Scan for the cell matching the given text and deliver its [x, y] coordinate at center. 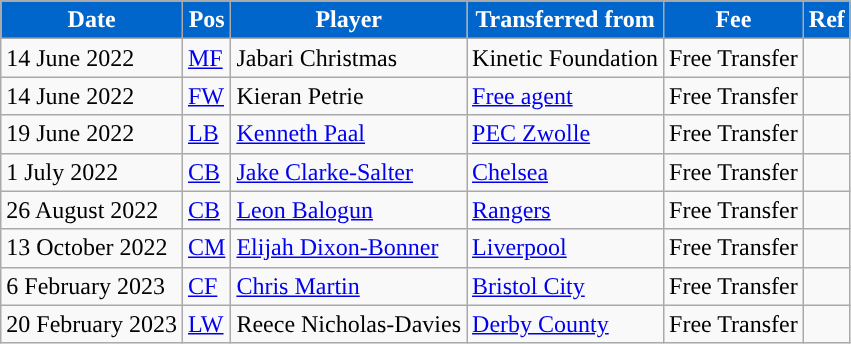
Jabari Christmas [349, 58]
Reece Nicholas-Davies [349, 324]
Transferred from [566, 20]
Jake Clarke-Salter [349, 172]
FW [206, 96]
Leon Balogun [349, 210]
Free agent [566, 96]
Player [349, 20]
Elijah Dixon-Bonner [349, 248]
MF [206, 58]
CM [206, 248]
Ref [826, 20]
Pos [206, 20]
LB [206, 134]
Liverpool [566, 248]
Kieran Petrie [349, 96]
Chelsea [566, 172]
LW [206, 324]
20 February 2023 [92, 324]
Chris Martin [349, 286]
Fee [734, 20]
6 February 2023 [92, 286]
Derby County [566, 324]
26 August 2022 [92, 210]
13 October 2022 [92, 248]
Date [92, 20]
CF [206, 286]
Rangers [566, 210]
Kinetic Foundation [566, 58]
Bristol City [566, 286]
1 July 2022 [92, 172]
PEC Zwolle [566, 134]
19 June 2022 [92, 134]
Kenneth Paal [349, 134]
